Search for the cell housing the specified text and yield its (X, Y) center coordinate. 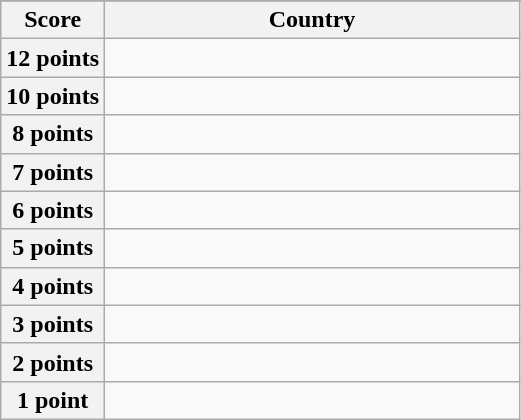
2 points (53, 362)
3 points (53, 324)
10 points (53, 96)
8 points (53, 134)
12 points (53, 58)
6 points (53, 210)
Score (53, 20)
5 points (53, 248)
4 points (53, 286)
1 point (53, 400)
Country (312, 20)
7 points (53, 172)
